Locate the cell with the specified text and output its [x, y] center coordinate. 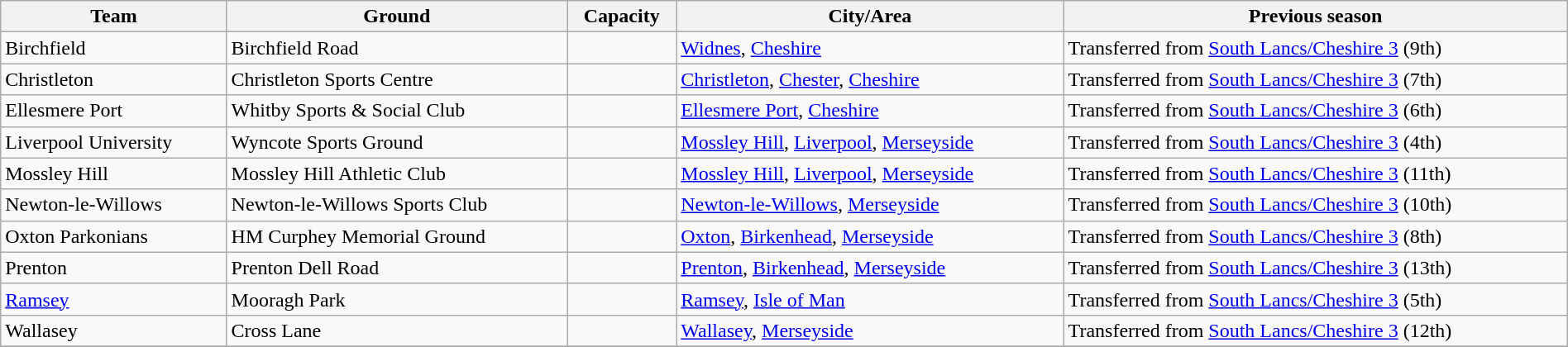
Transferred from South Lancs/Cheshire 3 (13th) [1315, 268]
Wyncote Sports Ground [397, 142]
Ground [397, 17]
Birchfield Road [397, 48]
Ramsey [114, 299]
Whitby Sports & Social Club [397, 111]
Cross Lane [397, 330]
Previous season [1315, 17]
Transferred from South Lancs/Cheshire 3 (4th) [1315, 142]
Ellesmere Port [114, 111]
Oxton, Birkenhead, Merseyside [870, 236]
HM Curphey Memorial Ground [397, 236]
Newton-le-Willows, Merseyside [870, 205]
Ellesmere Port, Cheshire [870, 111]
Prenton, Birkenhead, Merseyside [870, 268]
Wallasey, Merseyside [870, 330]
Transferred from South Lancs/Cheshire 3 (6th) [1315, 111]
Transferred from South Lancs/Cheshire 3 (7th) [1315, 79]
Ramsey, Isle of Man [870, 299]
Transferred from South Lancs/Cheshire 3 (11th) [1315, 173]
Transferred from South Lancs/Cheshire 3 (8th) [1315, 236]
Birchfield [114, 48]
Mossley Hill Athletic Club [397, 173]
Widnes, Cheshire [870, 48]
Oxton Parkonians [114, 236]
Mossley Hill [114, 173]
Newton-le-Willows Sports Club [397, 205]
Team [114, 17]
Prenton Dell Road [397, 268]
Liverpool University [114, 142]
Transferred from South Lancs/Cheshire 3 (12th) [1315, 330]
Transferred from South Lancs/Cheshire 3 (9th) [1315, 48]
Transferred from South Lancs/Cheshire 3 (10th) [1315, 205]
Prenton [114, 268]
Wallasey [114, 330]
Capacity [622, 17]
City/Area [870, 17]
Transferred from South Lancs/Cheshire 3 (5th) [1315, 299]
Christleton Sports Centre [397, 79]
Mooragh Park [397, 299]
Christleton, Chester, Cheshire [870, 79]
Newton-le-Willows [114, 205]
Christleton [114, 79]
